Scan for the cell matching the given text and deliver its [X, Y] coordinate at center. 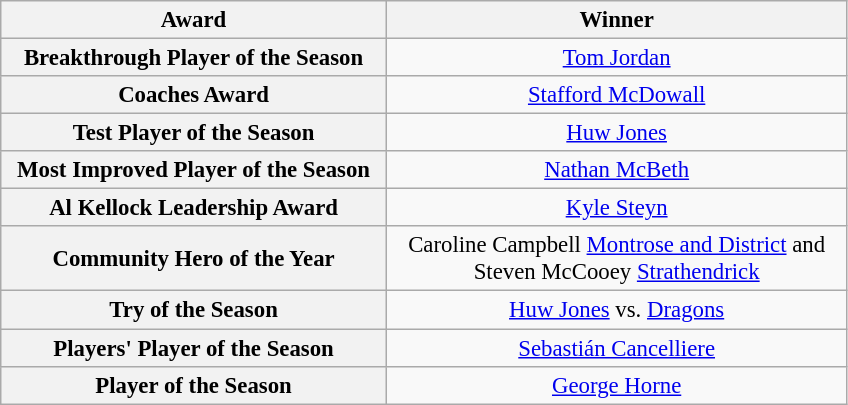
Huw Jones vs. Dragons [616, 310]
Most Improved Player of the Season [194, 170]
Test Player of the Season [194, 133]
Player of the Season [194, 385]
Huw Jones [616, 133]
Winner [616, 20]
Coaches Award [194, 95]
Kyle Steyn [616, 208]
Tom Jordan [616, 58]
Nathan McBeth [616, 170]
Award [194, 20]
Community Hero of the Year [194, 258]
Players' Player of the Season [194, 348]
Caroline Campbell Montrose and District and Steven McCooey Strathendrick [616, 258]
Breakthrough Player of the Season [194, 58]
Stafford McDowall [616, 95]
Try of the Season [194, 310]
Al Kellock Leadership Award [194, 208]
Sebastián Cancelliere [616, 348]
George Horne [616, 385]
